For the text-containing cell, return its midpoint in (X, Y) coordinate format. 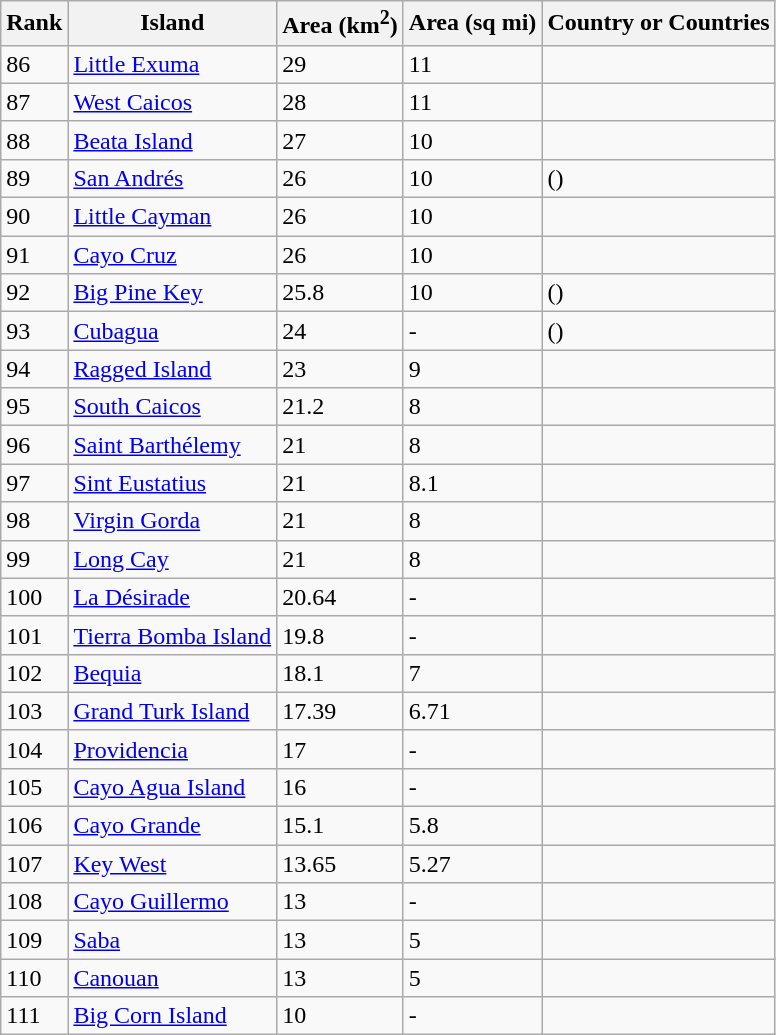
86 (34, 64)
105 (34, 787)
111 (34, 1016)
Long Cay (172, 559)
103 (34, 711)
98 (34, 521)
Saint Barthélemy (172, 445)
South Caicos (172, 407)
Island (172, 24)
27 (340, 140)
95 (34, 407)
Cubagua (172, 331)
Sint Eustatius (172, 483)
West Caicos (172, 102)
28 (340, 102)
109 (34, 940)
Little Exuma (172, 64)
110 (34, 978)
20.64 (340, 597)
93 (34, 331)
9 (472, 369)
17.39 (340, 711)
6.71 (472, 711)
92 (34, 293)
Key West (172, 864)
Rank (34, 24)
13.65 (340, 864)
23 (340, 369)
87 (34, 102)
21.2 (340, 407)
Area (sq mi) (472, 24)
Area (km2) (340, 24)
Country or Countries (658, 24)
97 (34, 483)
15.1 (340, 826)
8.1 (472, 483)
17 (340, 749)
100 (34, 597)
89 (34, 178)
Grand Turk Island (172, 711)
San Andrés (172, 178)
19.8 (340, 635)
29 (340, 64)
Little Cayman (172, 217)
106 (34, 826)
Big Corn Island (172, 1016)
Cayo Agua Island (172, 787)
18.1 (340, 673)
5.8 (472, 826)
La Désirade (172, 597)
101 (34, 635)
Canouan (172, 978)
108 (34, 902)
25.8 (340, 293)
99 (34, 559)
Beata Island (172, 140)
94 (34, 369)
90 (34, 217)
104 (34, 749)
Bequia (172, 673)
Tierra Bomba Island (172, 635)
Ragged Island (172, 369)
Virgin Gorda (172, 521)
Cayo Grande (172, 826)
5.27 (472, 864)
96 (34, 445)
88 (34, 140)
7 (472, 673)
Providencia (172, 749)
16 (340, 787)
Cayo Guillermo (172, 902)
24 (340, 331)
Big Pine Key (172, 293)
Saba (172, 940)
107 (34, 864)
102 (34, 673)
Cayo Cruz (172, 255)
91 (34, 255)
